Find where the given text appears and provide that cell's center as (x, y) coordinate. 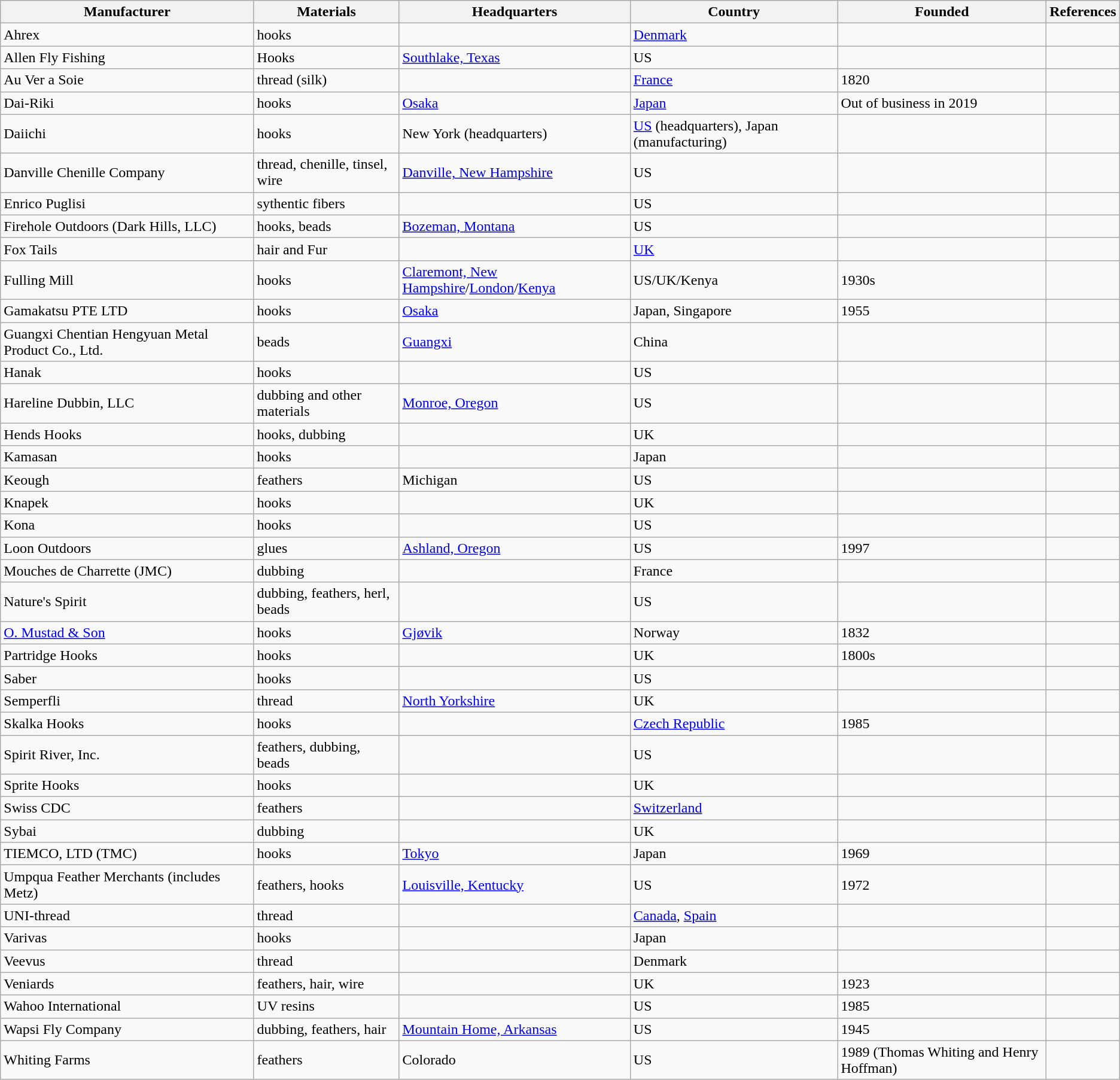
Whiting Farms (127, 1060)
Au Ver a Soie (127, 80)
North Yorkshire (515, 701)
Materials (327, 12)
US (headquarters), Japan (manufacturing) (734, 134)
Loon Outdoors (127, 548)
Semperfli (127, 701)
Sprite Hooks (127, 786)
Allen Fly Fishing (127, 57)
Kamasan (127, 457)
hooks, beads (327, 226)
1820 (942, 80)
Varivas (127, 938)
Manufacturer (127, 12)
1969 (942, 854)
Spirit River, Inc. (127, 754)
feathers, hooks (327, 884)
Hanak (127, 373)
China (734, 341)
1930s (942, 280)
thread (silk) (327, 80)
dubbing, feathers, hair (327, 1029)
1800s (942, 655)
Bozeman, Montana (515, 226)
UV resins (327, 1006)
Hends Hooks (127, 434)
Daiichi (127, 134)
O. Mustad & Son (127, 632)
hair and Fur (327, 249)
1832 (942, 632)
Fox Tails (127, 249)
Canada, Spain (734, 915)
Guangxi Chentian Hengyuan Metal Product Co., Ltd. (127, 341)
Sybai (127, 831)
Keough (127, 480)
US/UK/Kenya (734, 280)
Danville Chenille Company (127, 172)
Louisville, Kentucky (515, 884)
1997 (942, 548)
Monroe, Oregon (515, 403)
Firehole Outdoors (Dark Hills, LLC) (127, 226)
Partridge Hooks (127, 655)
Dai-Riki (127, 103)
Wahoo International (127, 1006)
1945 (942, 1029)
Mountain Home, Arkansas (515, 1029)
Danville, New Hampshire (515, 172)
Japan, Singapore (734, 311)
Knapek (127, 503)
1955 (942, 311)
dubbing and other materials (327, 403)
References (1083, 12)
Founded (942, 12)
Gamakatsu PTE LTD (127, 311)
Ahrex (127, 35)
UNI-thread (127, 915)
1923 (942, 984)
Enrico Puglisi (127, 203)
thread, chenille, tinsel, wire (327, 172)
Fulling Mill (127, 280)
Veniards (127, 984)
Out of business in 2019 (942, 103)
glues (327, 548)
New York (headquarters) (515, 134)
feathers, dubbing, beads (327, 754)
Skalka Hooks (127, 723)
Hooks (327, 57)
Saber (127, 678)
Kona (127, 525)
Guangxi (515, 341)
1989 (Thomas Whiting and Henry Hoffman) (942, 1060)
Ashland, Oregon (515, 548)
Tokyo (515, 854)
Michigan (515, 480)
hooks, dubbing (327, 434)
Headquarters (515, 12)
Norway (734, 632)
Swiss CDC (127, 808)
Wapsi Fly Company (127, 1029)
Czech Republic (734, 723)
1972 (942, 884)
dubbing, feathers, herl, beads (327, 602)
Switzerland (734, 808)
Colorado (515, 1060)
Claremont, New Hampshire/London/Kenya (515, 280)
Hareline Dubbin, LLC (127, 403)
Mouches de Charrette (JMC) (127, 571)
Nature's Spirit (127, 602)
Gjøvik (515, 632)
sythentic fibers (327, 203)
Veevus (127, 961)
TIEMCO, LTD (TMC) (127, 854)
Country (734, 12)
Southlake, Texas (515, 57)
beads (327, 341)
Umpqua Feather Merchants (includes Metz) (127, 884)
feathers, hair, wire (327, 984)
